Identify which cell holds the provided text, then report its [X, Y] central coordinate. 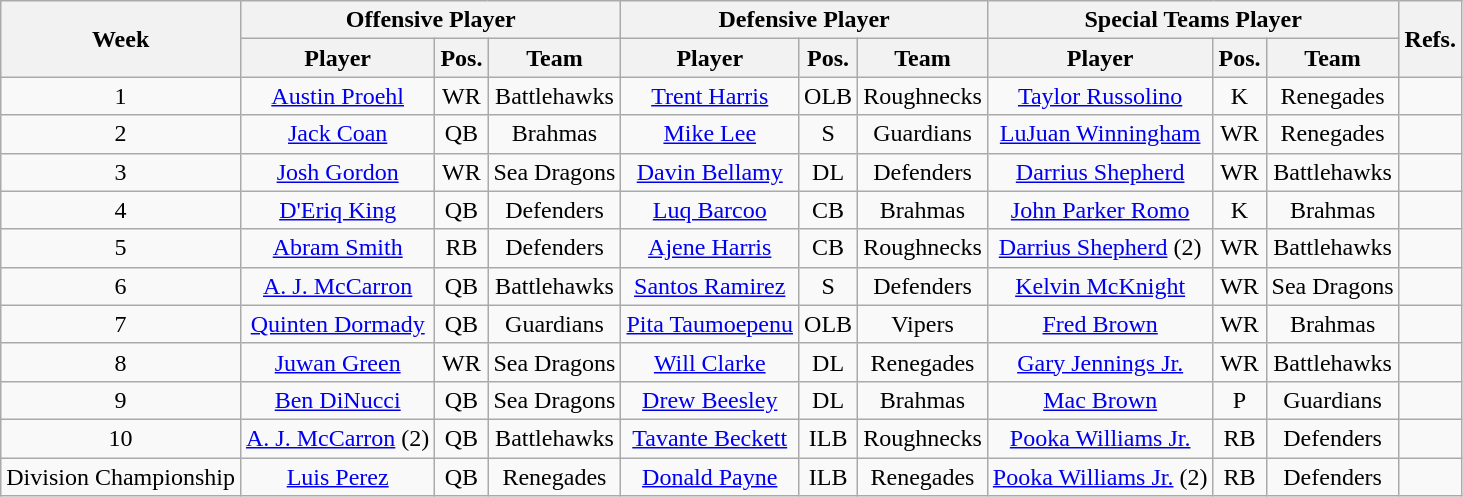
Taylor Russolino [1100, 96]
Kelvin McKnight [1100, 286]
Offensive Player [430, 20]
Gary Jennings Jr. [1100, 362]
Austin Proehl [337, 96]
Week [121, 39]
Quinten Dormady [337, 324]
Ben DiNucci [337, 400]
Tavante Beckett [710, 438]
Darrius Shepherd [1100, 172]
Defensive Player [804, 20]
Donald Payne [710, 477]
Special Teams Player [1193, 20]
Mike Lee [710, 134]
Pooka Williams Jr. (2) [1100, 477]
Juwan Green [337, 362]
Ajene Harris [710, 248]
John Parker Romo [1100, 210]
7 [121, 324]
Vipers [923, 324]
Division Championship [121, 477]
P [1240, 400]
Darrius Shepherd (2) [1100, 248]
6 [121, 286]
Fred Brown [1100, 324]
Jack Coan [337, 134]
Drew Beesley [710, 400]
D'Eriq King [337, 210]
LuJuan Winningham [1100, 134]
Davin Bellamy [710, 172]
Santos Ramirez [710, 286]
Pita Taumoepenu [710, 324]
4 [121, 210]
10 [121, 438]
2 [121, 134]
9 [121, 400]
Luq Barcoo [710, 210]
A. J. McCarron [337, 286]
Josh Gordon [337, 172]
Refs. [1430, 39]
Pooka Williams Jr. [1100, 438]
A. J. McCarron (2) [337, 438]
3 [121, 172]
Will Clarke [710, 362]
5 [121, 248]
Mac Brown [1100, 400]
8 [121, 362]
Abram Smith [337, 248]
1 [121, 96]
Trent Harris [710, 96]
Luis Perez [337, 477]
